Detect which cell encompasses the target text, then output its [x, y] center coordinate. 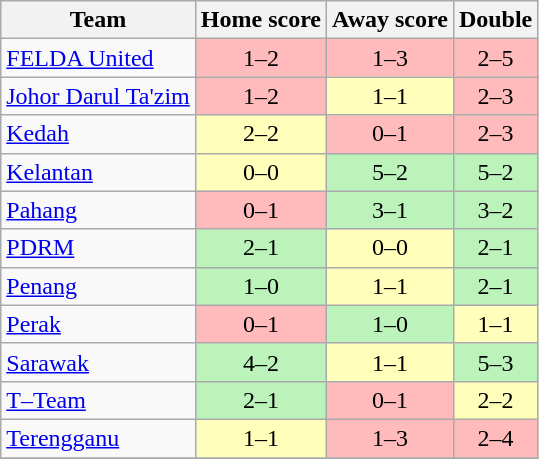
Pahang [98, 210]
Johor Darul Ta'zim [98, 96]
Home score [260, 20]
Penang [98, 286]
FELDA United [98, 58]
3–2 [495, 210]
Kedah [98, 134]
Team [98, 20]
2–5 [495, 58]
2–4 [495, 438]
Terengganu [98, 438]
Kelantan [98, 172]
Sarawak [98, 362]
Away score [390, 20]
Double [495, 20]
Perak [98, 324]
T–Team [98, 400]
4–2 [260, 362]
5–3 [495, 362]
3–1 [390, 210]
PDRM [98, 248]
